Identify which cell holds the provided text, then report its (X, Y) central coordinate. 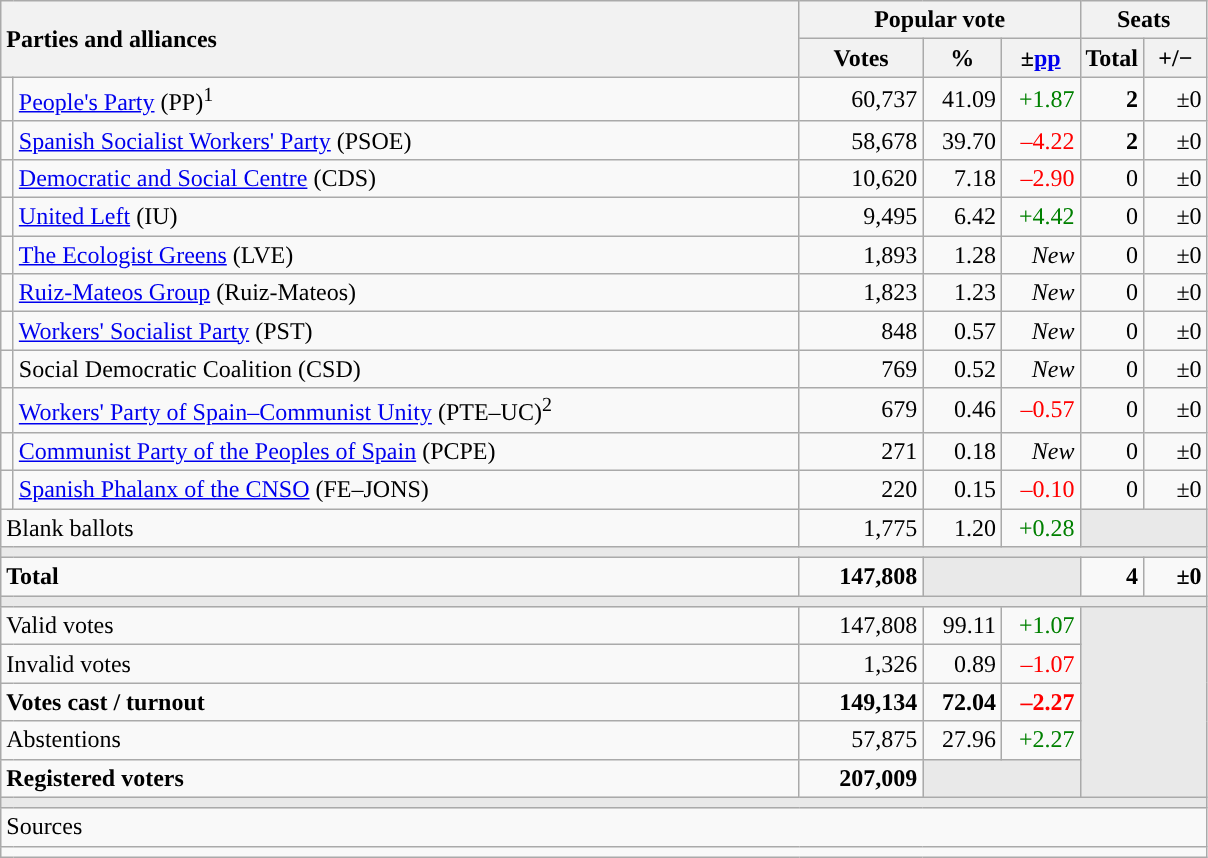
+1.07 (1040, 626)
% (962, 58)
10,620 (861, 178)
220 (861, 489)
57,875 (861, 740)
–1.07 (1040, 664)
+1.87 (1040, 100)
Workers' Party of Spain–Communist Unity (PTE–UC)2 (406, 410)
1.28 (962, 255)
+/− (1176, 58)
39.70 (962, 140)
0.57 (962, 331)
Democratic and Social Centre (CDS) (406, 178)
0.15 (962, 489)
Sources (604, 827)
0.46 (962, 410)
7.18 (962, 178)
–0.10 (1040, 489)
1,775 (861, 528)
41.09 (962, 100)
–4.22 (1040, 140)
1,326 (861, 664)
Parties and alliances (400, 39)
Spanish Phalanx of the CNSO (FE–JONS) (406, 489)
207,009 (861, 778)
–2.27 (1040, 702)
United Left (IU) (406, 217)
+4.42 (1040, 217)
0.89 (962, 664)
Workers' Socialist Party (PST) (406, 331)
6.42 (962, 217)
+2.27 (1040, 740)
The Ecologist Greens (LVE) (406, 255)
Popular vote (940, 20)
769 (861, 369)
1,893 (861, 255)
±pp (1040, 58)
0.52 (962, 369)
27.96 (962, 740)
99.11 (962, 626)
149,134 (861, 702)
271 (861, 451)
People's Party (PP)1 (406, 100)
Abstentions (400, 740)
–2.90 (1040, 178)
Valid votes (400, 626)
72.04 (962, 702)
Invalid votes (400, 664)
9,495 (861, 217)
60,737 (861, 100)
679 (861, 410)
Votes cast / turnout (400, 702)
Spanish Socialist Workers' Party (PSOE) (406, 140)
Seats (1144, 20)
Communist Party of the Peoples of Spain (PCPE) (406, 451)
4 (1112, 577)
Social Democratic Coalition (CSD) (406, 369)
–0.57 (1040, 410)
Registered voters (400, 778)
0.18 (962, 451)
Ruiz-Mateos Group (Ruiz-Mateos) (406, 293)
1.23 (962, 293)
1.20 (962, 528)
1,823 (861, 293)
+0.28 (1040, 528)
58,678 (861, 140)
848 (861, 331)
Votes (861, 58)
Blank ballots (400, 528)
